From the cell containing the given text, extract its center point as (X, Y) coordinate. 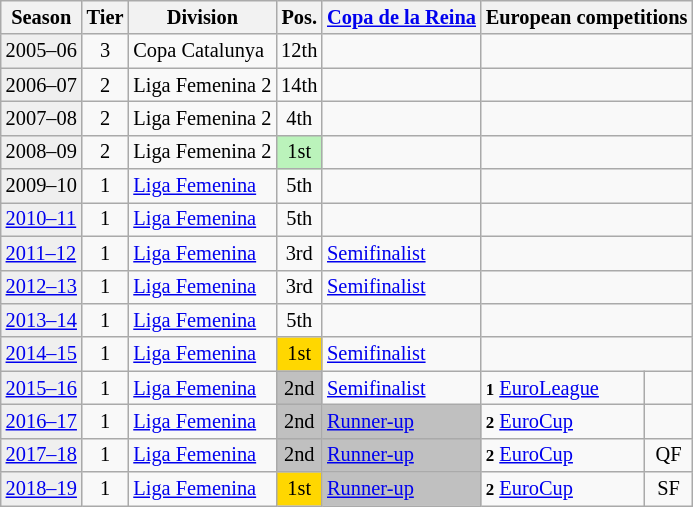
European competitions (587, 17)
Division (202, 17)
14th (299, 85)
Copa de la Reina (402, 17)
2005–06 (42, 51)
2012–13 (42, 287)
2014–15 (42, 354)
4th (299, 118)
2013–14 (42, 320)
2010–11 (42, 219)
2011–12 (42, 253)
3 (106, 51)
SF (669, 489)
2006–07 (42, 85)
2015–16 (42, 388)
2007–08 (42, 118)
Copa Catalunya (202, 51)
Season (42, 17)
2016–17 (42, 421)
2018–19 (42, 489)
QF (669, 455)
Tier (106, 17)
1 EuroLeague (563, 388)
12th (299, 51)
Pos. (299, 17)
2008–09 (42, 152)
2009–10 (42, 186)
2017–18 (42, 455)
